Scan for the cell matching the given text and deliver its (X, Y) coordinate at center. 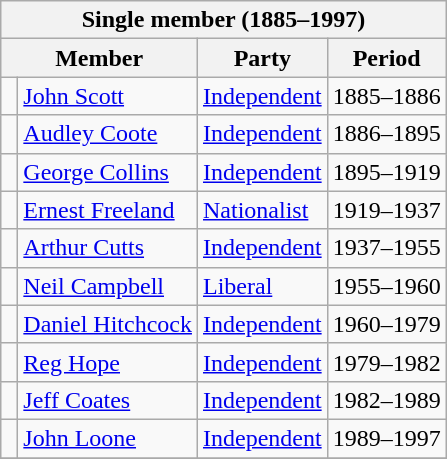
1989–1997 (386, 438)
Single member (1885–1997) (224, 20)
John Scott (108, 96)
1919–1937 (386, 210)
1955–1960 (386, 286)
1885–1886 (386, 96)
1960–1979 (386, 324)
Audley Coote (108, 134)
Arthur Cutts (108, 248)
1886–1895 (386, 134)
1982–1989 (386, 400)
1895–1919 (386, 172)
Neil Campbell (108, 286)
Reg Hope (108, 362)
1937–1955 (386, 248)
Jeff Coates (108, 400)
Period (386, 58)
Party (262, 58)
1979–1982 (386, 362)
Nationalist (262, 210)
John Loone (108, 438)
Liberal (262, 286)
Daniel Hitchcock (108, 324)
Ernest Freeland (108, 210)
George Collins (108, 172)
Member (100, 58)
